Detect which cell encompasses the target text, then output its [X, Y] center coordinate. 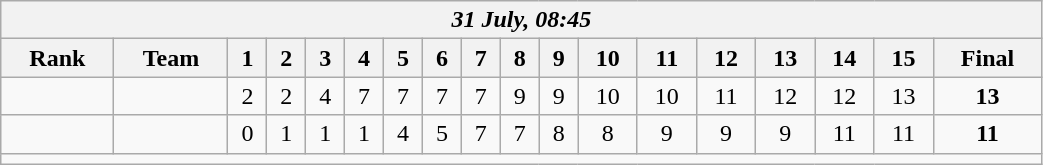
6 [442, 58]
3 [326, 58]
Final [988, 58]
0 [248, 134]
Team [171, 58]
Rank [58, 58]
14 [844, 58]
15 [904, 58]
31 July, 08:45 [522, 20]
